Extract the [X, Y] coordinate from the center of the cell holding the provided text.  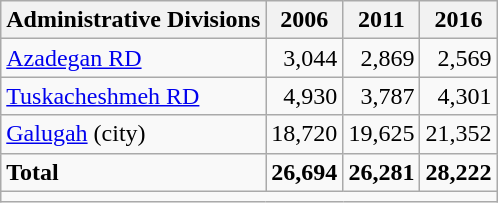
2016 [458, 20]
2,569 [458, 58]
18,720 [304, 134]
4,301 [458, 96]
Administrative Divisions [134, 20]
3,787 [382, 96]
Galugah (city) [134, 134]
28,222 [458, 172]
Azadegan RD [134, 58]
26,281 [382, 172]
Total [134, 172]
2,869 [382, 58]
Tuskacheshmeh RD [134, 96]
2011 [382, 20]
26,694 [304, 172]
21,352 [458, 134]
19,625 [382, 134]
4,930 [304, 96]
3,044 [304, 58]
2006 [304, 20]
